Return the [X, Y] coordinate for the center point of the cell that contains the specified text.  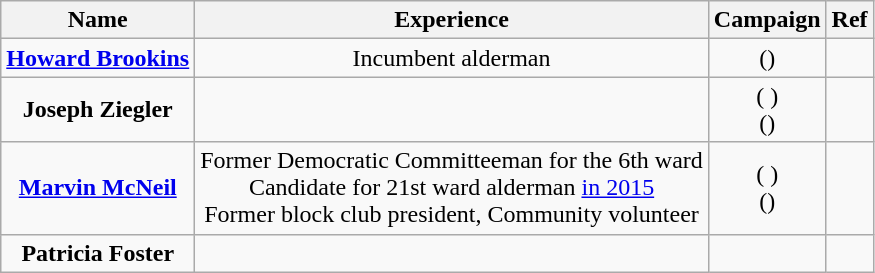
Patricia Foster [98, 253]
() [767, 58]
Ref [850, 20]
Former Democratic Committeeman for the 6th wardCandidate for 21st ward alderman in 2015Former block club president, Community volunteer [452, 188]
Incumbent alderman [452, 58]
Experience [452, 20]
Howard Brookins [98, 58]
Marvin McNeil [98, 188]
Joseph Ziegler [98, 110]
Campaign [767, 20]
Name [98, 20]
